From the cell containing the given text, extract its center point as (x, y) coordinate. 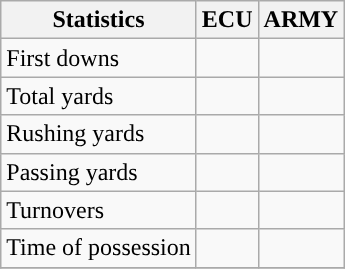
Statistics (99, 20)
Turnovers (99, 210)
ARMY (301, 20)
ECU (227, 20)
Time of possession (99, 248)
First downs (99, 58)
Rushing yards (99, 134)
Passing yards (99, 172)
Total yards (99, 96)
